Output the (x, y) coordinate of the center of the cell containing the given text.  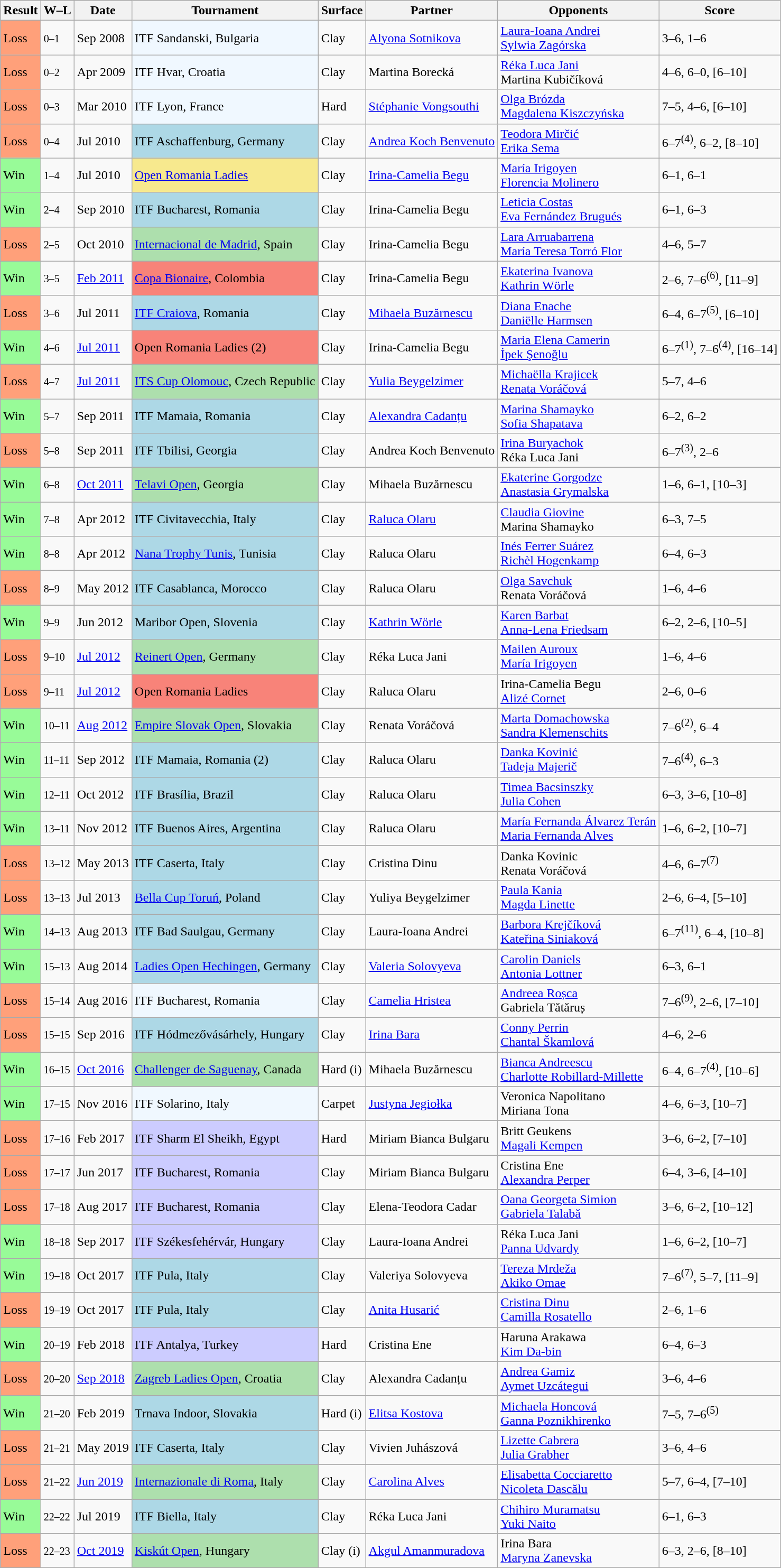
4–6 (57, 347)
ITF Casablanca, Morocco (225, 588)
5–7, 4–6 (720, 382)
17–16 (57, 1138)
6–7(4), 6–2, [8–10] (720, 141)
Jun 2017 (103, 1172)
5–7, 6–4, [7–10] (720, 1482)
Trnava Indoor, Slovakia (225, 1413)
Conny Perrin Chantal Škamlová (578, 1035)
7–6(4), 6–3 (720, 760)
10–11 (57, 725)
Danka Kovinic Renata Voráčová (578, 862)
Oct 2019 (103, 1551)
Ladies Open Hechingen, Germany (225, 966)
Elitsa Kostova (432, 1413)
Danka Kovinić Tadeja Majerič (578, 760)
12–11 (57, 794)
Partner (432, 11)
2–6, 0–6 (720, 691)
Bianca Andreescu Charlotte Robillard-Millette (578, 1070)
W–L (57, 11)
15–14 (57, 1001)
Aug 2014 (103, 966)
ITF Antalya, Turkey (225, 1344)
5–7 (57, 415)
4–6, 2–6 (720, 1035)
Valeria Solovyeva (432, 966)
ITF Solarino, Italy (225, 1103)
Surface (342, 11)
16–15 (57, 1070)
Laura-Ioana Andrei Sylwia Zagórska (578, 38)
9–10 (57, 656)
Leticia Costas Eva Fernández Brugués (578, 209)
9–11 (57, 691)
Internacional de Madrid, Spain (225, 244)
ITF Hódmezővásárhely, Hungary (225, 1035)
4–6, 6–7(7) (720, 862)
4–6, 5–7 (720, 244)
18–18 (57, 1241)
5–8 (57, 450)
Aug 2016 (103, 1001)
Mar 2010 (103, 107)
8–9 (57, 588)
Bella Cup Toruń, Poland (225, 897)
ITF Brasília, Brazil (225, 794)
6–7(1), 7–6(4), [16–14] (720, 347)
7–6(9), 2–6, [7–10] (720, 1001)
Lizette Cabrera Julia Grabher (578, 1447)
4–6, 6–0, [6–10] (720, 72)
3–5 (57, 278)
Yulia Beygelzimer (432, 382)
ITF Mamaia, Romania (2) (225, 760)
2–5 (57, 244)
8–8 (57, 554)
Carolin Daniels Antonia Lottner (578, 966)
2–6, 6–4, [5–10] (720, 897)
Diana Enache Daniëlle Harmsen (578, 313)
13–11 (57, 829)
Jun 2012 (103, 623)
Réka Luca Jani Panna Udvardy (578, 1241)
6–3, 2–6, [8–10] (720, 1551)
Aug 2013 (103, 931)
May 2012 (103, 588)
Apr 2009 (103, 72)
Feb 2017 (103, 1138)
Copa Bionaire, Colombia (225, 278)
Chihiro Muramatsu Yuki Naito (578, 1516)
Zagreb Ladies Open, Croatia (225, 1378)
6–3, 3–6, [10–8] (720, 794)
0–3 (57, 107)
15–13 (57, 966)
6–3, 7–5 (720, 519)
Sep 2008 (103, 38)
21–21 (57, 1447)
2–6, 1–6 (720, 1310)
7–5, 7–6(5) (720, 1413)
Jun 2019 (103, 1482)
Irina Bara Maryna Zanevska (578, 1551)
Valeriya Solovyeva (432, 1276)
Tereza Mrdeža Akiko Omae (578, 1276)
Kiskút Open, Hungary (225, 1551)
Challenger de Saguenay, Canada (225, 1070)
Andrea Gamiz Aymet Uzcátegui (578, 1378)
14–13 (57, 931)
Maria Elena Camerin İpek Şenoğlu (578, 347)
4–7 (57, 382)
7–6(2), 6–4 (720, 725)
Vivien Juhászová (432, 1447)
Elena-Teodora Cadar (432, 1207)
ITF Tbilisi, Georgia (225, 450)
Cristina Ene (432, 1344)
19–18 (57, 1276)
0–1 (57, 38)
ITF Székesfehérvár, Hungary (225, 1241)
6–7(11), 6–4, [10–8] (720, 931)
Sep 2018 (103, 1378)
ITF Sandanski, Bulgaria (225, 38)
Michaëlla Krajicek Renata Voráčová (578, 382)
Carpet (342, 1103)
Timea Bacsinszky Julia Cohen (578, 794)
3–6, 6–2, [7–10] (720, 1138)
Claudia Giovine Marina Shamayko (578, 519)
17–17 (57, 1172)
Yuliya Beygelzimer (432, 897)
6–2, 2–6, [10–5] (720, 623)
Oct 2016 (103, 1070)
Andreea Roșca Gabriela Tătăruș (578, 1001)
Renata Voráčová (432, 725)
ITF Buenos Aires, Argentina (225, 829)
6–8 (57, 485)
ITF Lyon, France (225, 107)
Telavi Open, Georgia (225, 485)
Maribor Open, Slovenia (225, 623)
ITF Biella, Italy (225, 1516)
Cristina Dinu Camilla Rosatello (578, 1310)
Irina Buryachok Réka Luca Jani (578, 450)
2–6, 7–6(6), [11–9] (720, 278)
Ekaterina Ivanova Kathrin Wörle (578, 278)
3–6, 6–2, [10–12] (720, 1207)
Inés Ferrer Suárez Richèl Hogenkamp (578, 554)
Haruna Arakawa Kim Da-bin (578, 1344)
Alyona Sotnikova (432, 38)
Karen Barbat Anna-Lena Friedsam (578, 623)
Empire Slovak Open, Slovakia (225, 725)
Olga Savchuk Renata Voráčová (578, 588)
Justyna Jegiołka (432, 1103)
17–15 (57, 1103)
ITS Cup Olomouc, Czech Republic (225, 382)
20–19 (57, 1344)
ITF Bad Saulgau, Germany (225, 931)
Paula Kania Magda Linette (578, 897)
21–22 (57, 1482)
Sep 2012 (103, 760)
Oana Georgeta Simion Gabriela Talabă (578, 1207)
13–12 (57, 862)
7–6(7), 5–7, [11–9] (720, 1276)
Tournament (225, 11)
ITF Sharm El Sheikh, Egypt (225, 1138)
Feb 2011 (103, 278)
19–19 (57, 1310)
Reinert Open, Germany (225, 656)
4–6, 6–3, [10–7] (720, 1103)
11–11 (57, 760)
0–2 (57, 72)
6–4, 6–7(4), [10–6] (720, 1070)
6–2, 6–2 (720, 415)
Elisabetta Cocciaretto Nicoleta Dascălu (578, 1482)
Olga Brózda Magdalena Kiszczyńska (578, 107)
Internazionale di Roma, Italy (225, 1482)
Camelia Hristea (432, 1001)
Sep 2017 (103, 1241)
9–9 (57, 623)
Sep 2010 (103, 209)
20–20 (57, 1378)
Britt Geukens Magali Kempen (578, 1138)
Jul 2019 (103, 1516)
7–8 (57, 519)
Irina-Camelia Begu Alizé Cornet (578, 691)
13–13 (57, 897)
Cristina Ene Alexandra Perper (578, 1172)
May 2019 (103, 1447)
Nov 2012 (103, 829)
Réka Luca Jani Martina Kubičíková (578, 72)
Opponents (578, 11)
ITF Mamaia, Romania (225, 415)
Veronica Napolitano Miriana Tona (578, 1103)
Kathrin Wörle (432, 623)
2–4 (57, 209)
Anita Husarić (432, 1310)
Marina Shamayko Sofia Shapatava (578, 415)
Stéphanie Vongsouthi (432, 107)
Oct 2011 (103, 485)
15–15 (57, 1035)
1–4 (57, 175)
Nov 2016 (103, 1103)
3–6 (57, 313)
Michaela Honcová Ganna Poznikhirenko (578, 1413)
Clay (i) (342, 1551)
Carolina Alves (432, 1482)
Lara Arruabarrena María Teresa Torró Flor (578, 244)
María Fernanda Álvarez Terán Maria Fernanda Alves (578, 829)
22–23 (57, 1551)
Mailen Auroux María Irigoyen (578, 656)
Barbora Krejčíková Kateřina Siniaková (578, 931)
Sep 2016 (103, 1035)
ITF Aschaffenburg, Germany (225, 141)
Open Romania Ladies (2) (225, 347)
Date (103, 11)
Feb 2018 (103, 1344)
7–5, 4–6, [6–10] (720, 107)
Nana Trophy Tunis, Tunisia (225, 554)
Martina Borecká (432, 72)
María Irigoyen Florencia Molinero (578, 175)
Aug 2012 (103, 725)
Score (720, 11)
Irina Bara (432, 1035)
Oct 2010 (103, 244)
ITF Hvar, Croatia (225, 72)
22–22 (57, 1516)
ITF Craiova, Romania (225, 313)
6–3, 6–1 (720, 966)
Result (21, 11)
1–6, 6–1, [10–3] (720, 485)
Aug 2017 (103, 1207)
Jul 2013 (103, 897)
Marta Domachowska Sandra Klemenschits (578, 725)
6–7(3), 2–6 (720, 450)
6–4, 6–7(5), [6–10] (720, 313)
6–4, 3–6, [4–10] (720, 1172)
Oct 2012 (103, 794)
3–6, 1–6 (720, 38)
Teodora Mirčić Erika Sema (578, 141)
17–18 (57, 1207)
Akgul Amanmuradova (432, 1551)
Ekaterine Gorgodze Anastasia Grymalska (578, 485)
May 2013 (103, 862)
21–20 (57, 1413)
6–1, 6–1 (720, 175)
Cristina Dinu (432, 862)
0–4 (57, 141)
Feb 2019 (103, 1413)
ITF Civitavecchia, Italy (225, 519)
